Return (X, Y) of the center of cell containing provided text 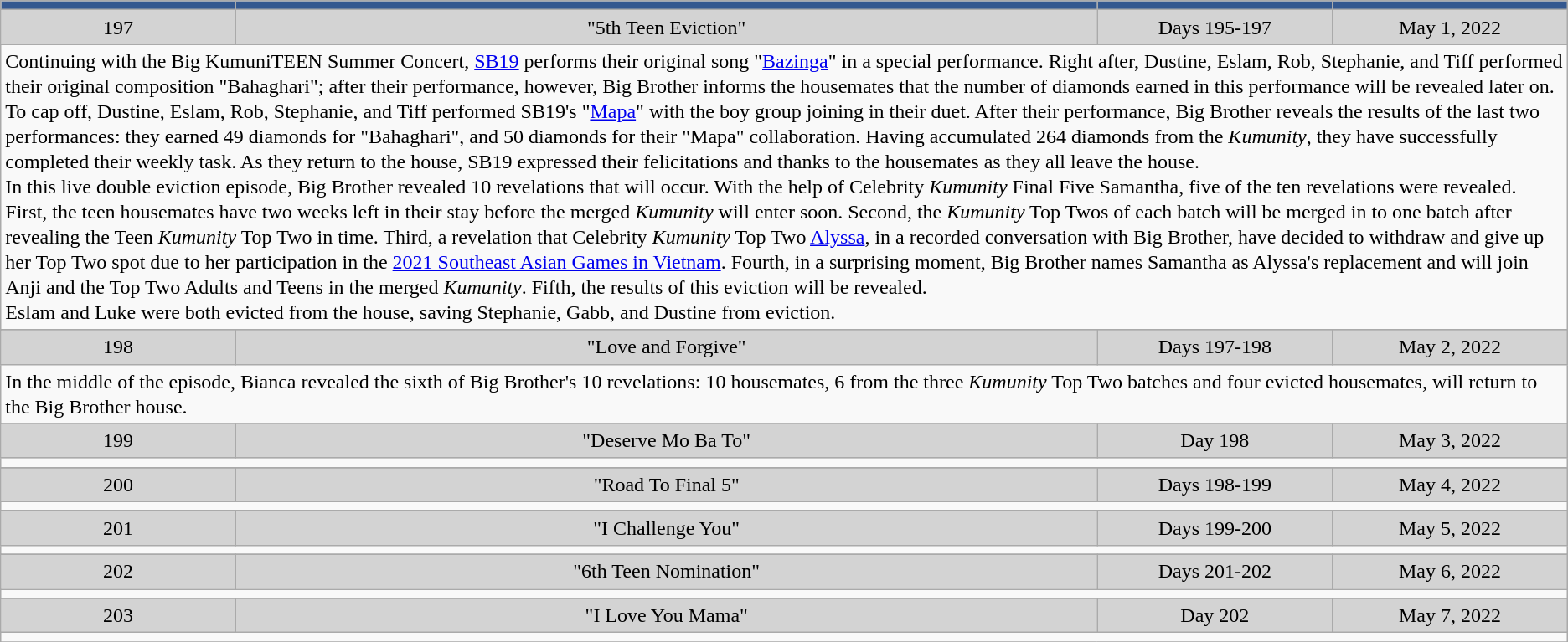
200 (119, 484)
"6th Teen Nomination" (667, 571)
May 3, 2022 (1451, 440)
Days 197-198 (1215, 347)
199 (119, 440)
May 7, 2022 (1451, 616)
"5th Teen Eviction" (667, 27)
May 6, 2022 (1451, 571)
Days 195-197 (1215, 27)
201 (119, 527)
197 (119, 27)
"Road To Final 5" (667, 484)
Day 202 (1215, 616)
"I Love You Mama" (667, 616)
May 5, 2022 (1451, 527)
Days 199-200 (1215, 527)
May 1, 2022 (1451, 27)
Days 198-199 (1215, 484)
"Love and Forgive" (667, 347)
"Deserve Mo Ba To" (667, 440)
202 (119, 571)
May 4, 2022 (1451, 484)
203 (119, 616)
198 (119, 347)
Days 201-202 (1215, 571)
Day 198 (1215, 440)
May 2, 2022 (1451, 347)
"I Challenge You" (667, 527)
